From the cell containing the given text, extract its center point as (X, Y) coordinate. 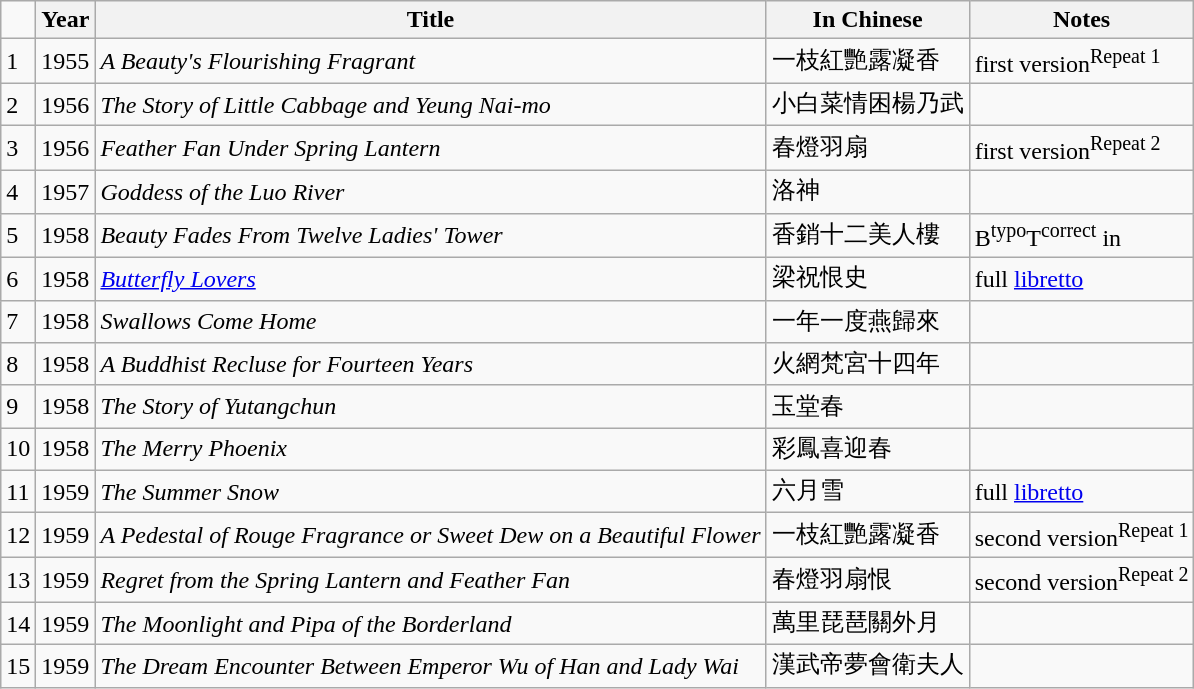
11 (18, 492)
一年一度燕歸來 (868, 322)
2 (18, 104)
Notes (1082, 20)
The Moonlight and Pipa of the Borderland (430, 624)
1 (18, 62)
彩鳳喜迎春 (868, 450)
6 (18, 280)
7 (18, 322)
The Dream Encounter Between Emperor Wu of Han and Lady Wai (430, 666)
火網梵宮十四年 (868, 364)
14 (18, 624)
second versionRepeat 2 (1082, 580)
六月雪 (868, 492)
first versionRepeat 1 (1082, 62)
1957 (66, 192)
A Buddhist Recluse for Fourteen Years (430, 364)
1955 (66, 62)
Beauty Fades From Twelve Ladies' Tower (430, 236)
The Merry Phoenix (430, 450)
4 (18, 192)
13 (18, 580)
5 (18, 236)
In Chinese (868, 20)
Goddess of the Luo River (430, 192)
Title (430, 20)
Regret from the Spring Lantern and Feather Fan (430, 580)
小白菜情困楊乃武 (868, 104)
The Summer Snow (430, 492)
春燈羽扇 (868, 148)
10 (18, 450)
漢武帝夢會衛夫人 (868, 666)
8 (18, 364)
梁祝恨史 (868, 280)
The Story of Yutangchun (430, 406)
香銷十二美人樓 (868, 236)
Feather Fan Under Spring Lantern (430, 148)
A Beauty's Flourishing Fragrant (430, 62)
12 (18, 536)
萬里琵琶關外月 (868, 624)
Year (66, 20)
The Story of Little Cabbage and Yeung Nai-mo (430, 104)
玉堂春 (868, 406)
Swallows Come Home (430, 322)
春燈羽扇恨 (868, 580)
3 (18, 148)
洛神 (868, 192)
15 (18, 666)
second versionRepeat 1 (1082, 536)
first versionRepeat 2 (1082, 148)
BtypoTcorrect in (1082, 236)
9 (18, 406)
A Pedestal of Rouge Fragrance or Sweet Dew on a Beautiful Flower (430, 536)
Butterfly Lovers (430, 280)
